Scan for the cell matching the given text and deliver its [x, y] coordinate at center. 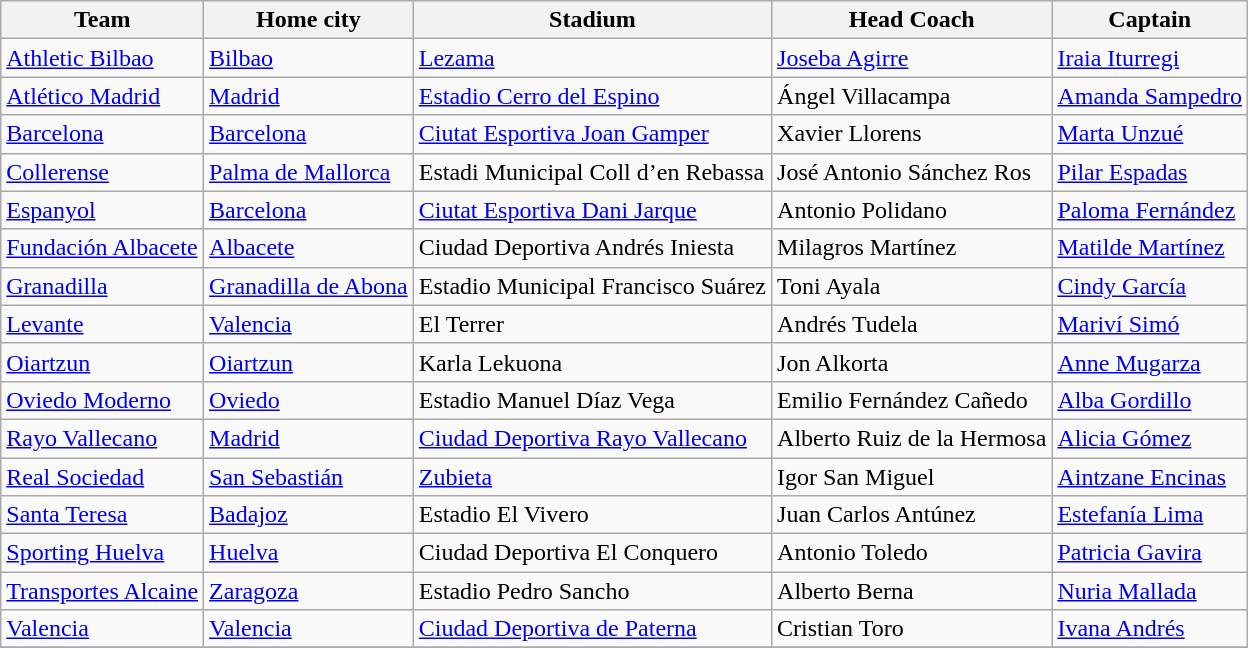
Badajoz [309, 515]
Alberto Berna [912, 591]
Estefanía Lima [1150, 515]
Estadi Municipal Coll d’en Rebassa [592, 172]
Home city [309, 20]
Antonio Toledo [912, 553]
Amanda Sampedro [1150, 96]
Athletic Bilbao [102, 58]
Zaragoza [309, 591]
Rayo Vallecano [102, 438]
Juan Carlos Antúnez [912, 515]
Patricia Gavira [1150, 553]
Lezama [592, 58]
Alicia Gómez [1150, 438]
Pilar Espadas [1150, 172]
Estadio Pedro Sancho [592, 591]
Zubieta [592, 477]
Estadio Manuel Díaz Vega [592, 400]
Emilio Fernández Cañedo [912, 400]
Collerense [102, 172]
Andrés Tudela [912, 324]
Anne Mugarza [1150, 362]
Transportes Alcaine [102, 591]
Nuria Mallada [1150, 591]
Jon Alkorta [912, 362]
Ciutat Esportiva Dani Jarque [592, 210]
Stadium [592, 20]
Paloma Fernández [1150, 210]
Ciudad Deportiva de Paterna [592, 629]
Marta Unzué [1150, 134]
Levante [102, 324]
Team [102, 20]
José Antonio Sánchez Ros [912, 172]
Granadilla [102, 286]
Matilde Martínez [1150, 248]
Karla Lekuona [592, 362]
Joseba Agirre [912, 58]
Cristian Toro [912, 629]
Real Sociedad [102, 477]
Fundación Albacete [102, 248]
Espanyol [102, 210]
Palma de Mallorca [309, 172]
Alba Gordillo [1150, 400]
Toni Ayala [912, 286]
Igor San Miguel [912, 477]
Cindy García [1150, 286]
Ciudad Deportiva Rayo Vallecano [592, 438]
Antonio Polidano [912, 210]
Santa Teresa [102, 515]
Albacete [309, 248]
Ciudad Deportiva Andrés Iniesta [592, 248]
Ángel Villacampa [912, 96]
Alberto Ruiz de la Hermosa [912, 438]
Bilbao [309, 58]
Ciutat Esportiva Joan Gamper [592, 134]
Milagros Martínez [912, 248]
Captain [1150, 20]
Granadilla de Abona [309, 286]
Ciudad Deportiva El Conquero [592, 553]
Estadio El Vivero [592, 515]
Head Coach [912, 20]
Xavier Llorens [912, 134]
San Sebastián [309, 477]
Atlético Madrid [102, 96]
Aintzane Encinas [1150, 477]
Ivana Andrés [1150, 629]
Mariví Simó [1150, 324]
Estadio Cerro del Espino [592, 96]
Sporting Huelva [102, 553]
El Terrer [592, 324]
Oviedo Moderno [102, 400]
Estadio Municipal Francisco Suárez [592, 286]
Oviedo [309, 400]
Huelva [309, 553]
Iraia Iturregi [1150, 58]
